For the text-containing cell, return its midpoint in (x, y) coordinate format. 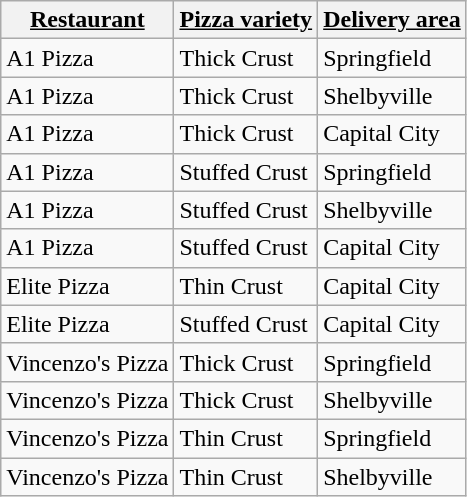
Restaurant (88, 20)
Pizza variety (246, 20)
Delivery area (392, 20)
